Pinpoint the cell where the given text exists, returning its (X, Y) midpoint coordinate. 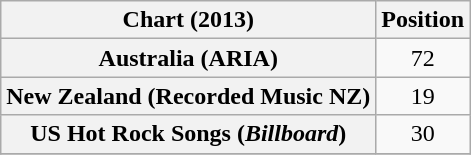
Chart (2013) (188, 20)
US Hot Rock Songs (Billboard) (188, 134)
Australia (ARIA) (188, 58)
New Zealand (Recorded Music NZ) (188, 96)
Position (423, 20)
72 (423, 58)
19 (423, 96)
30 (423, 134)
